Return (X, Y) of the center of cell containing provided text 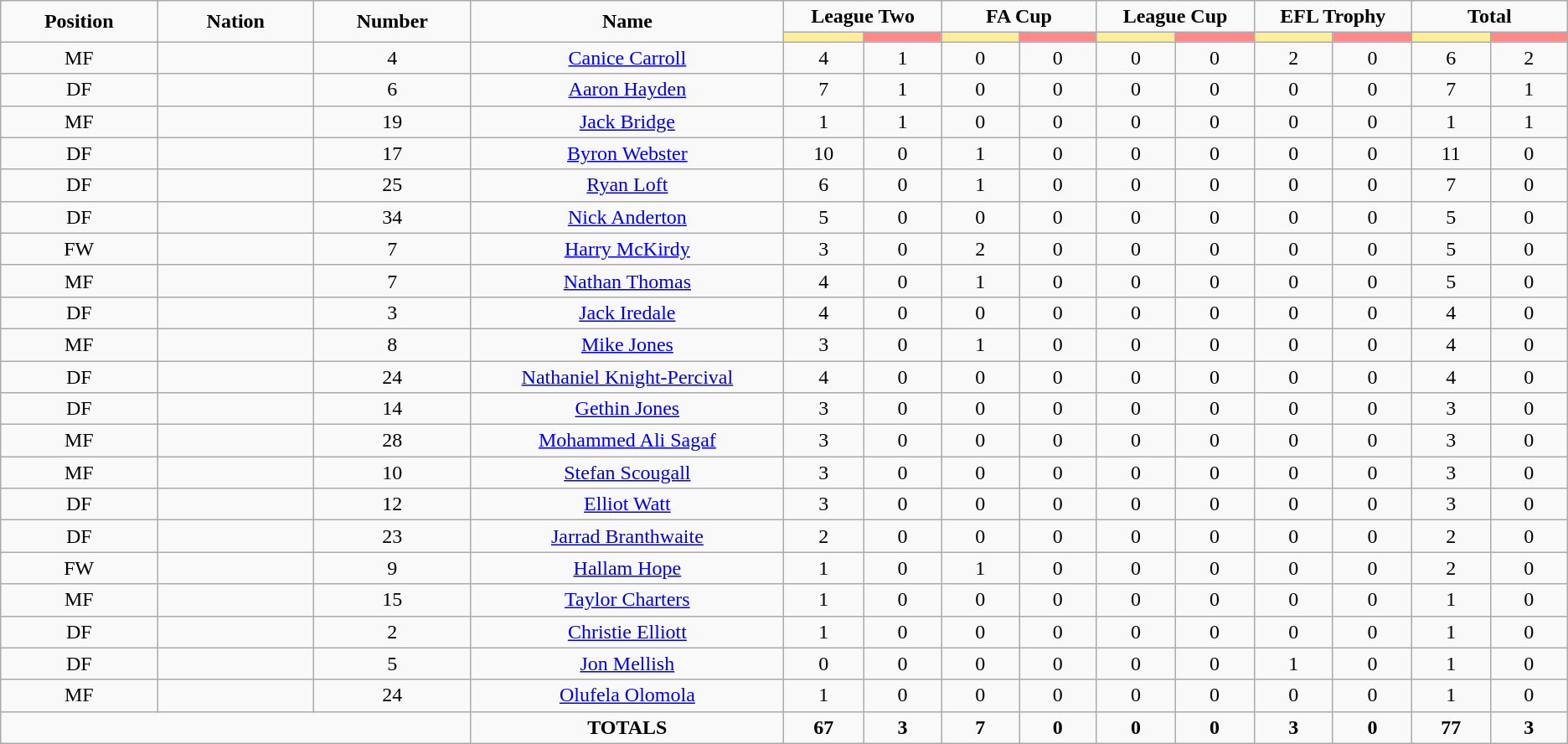
9 (392, 568)
Nation (236, 22)
Number (392, 22)
Jon Mellish (627, 664)
Total (1489, 17)
67 (824, 727)
Jarrad Branthwaite (627, 536)
19 (392, 121)
Nick Anderton (627, 217)
League Cup (1175, 17)
34 (392, 217)
Nathaniel Knight-Percival (627, 376)
14 (392, 409)
12 (392, 504)
Jack Iredale (627, 313)
Ryan Loft (627, 185)
FA Cup (1019, 17)
11 (1451, 153)
Elliot Watt (627, 504)
17 (392, 153)
Position (79, 22)
Name (627, 22)
Nathan Thomas (627, 281)
Taylor Charters (627, 600)
TOTALS (627, 727)
Gethin Jones (627, 409)
Hallam Hope (627, 568)
Byron Webster (627, 153)
8 (392, 344)
15 (392, 600)
League Two (863, 17)
23 (392, 536)
EFL Trophy (1333, 17)
Olufela Olomola (627, 695)
25 (392, 185)
Aaron Hayden (627, 90)
Jack Bridge (627, 121)
28 (392, 441)
Christie Elliott (627, 632)
Harry McKirdy (627, 249)
Stefan Scougall (627, 473)
Mohammed Ali Sagaf (627, 441)
Canice Carroll (627, 58)
Mike Jones (627, 344)
77 (1451, 727)
